For the text-containing cell, return its midpoint in [X, Y] coordinate format. 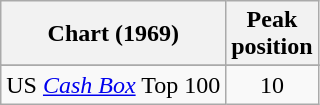
10 [272, 85]
Peakposition [272, 34]
US Cash Box Top 100 [114, 85]
Chart (1969) [114, 34]
